For the text-containing cell, return its midpoint in [x, y] coordinate format. 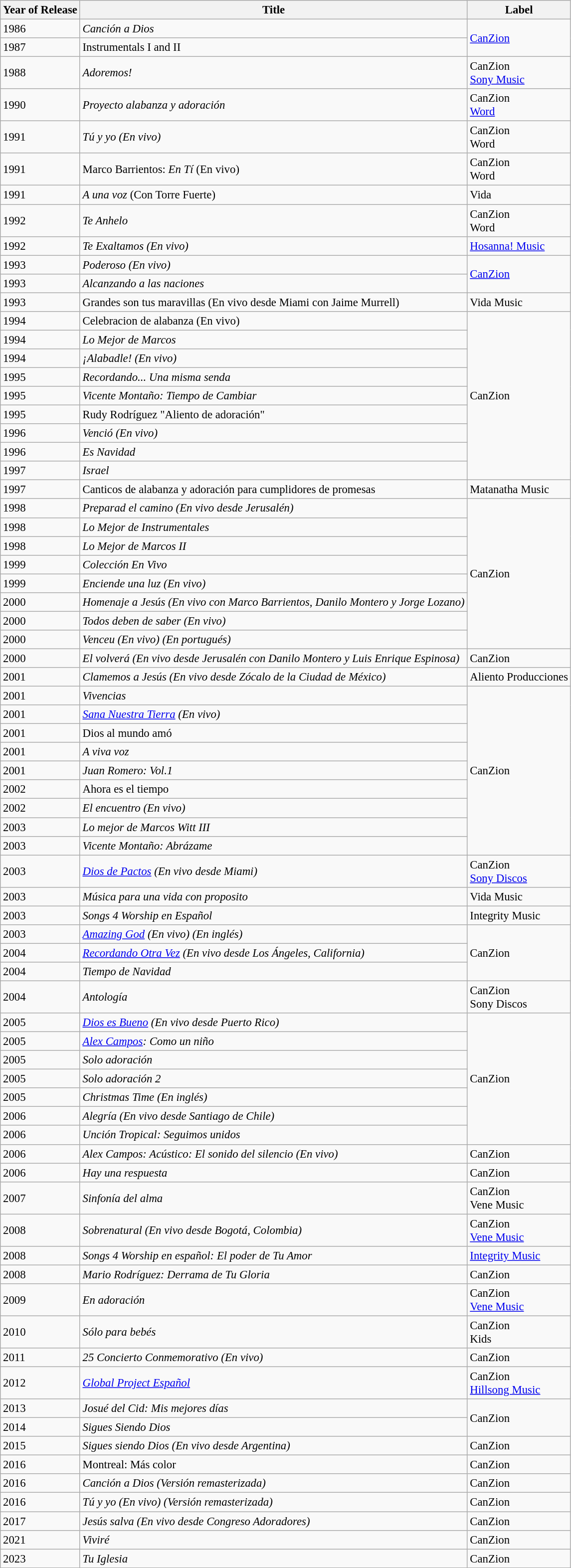
Ahora es el tiempo [273, 789]
Songs 4 Worship en español: El poder de Tu Amor [273, 1256]
A una voz (Con Torre Fuerte) [273, 195]
2013 [40, 1408]
2012 [40, 1383]
Es Navidad [273, 452]
Adoremos! [273, 73]
Antología [273, 997]
1990 [40, 105]
Celebracion de alabanza (En vivo) [273, 321]
Label [519, 10]
2011 [40, 1358]
Proyecto alabanza y adoración [273, 105]
Solo adoración 2 [273, 1079]
Mario Rodríguez: Derrama de Tu Gloria [273, 1274]
2023 [40, 1559]
Sólo para bebés [273, 1332]
1988 [40, 73]
Songs 4 Worship en Español [273, 915]
Sigues siendo Dios (En vivo desde Argentina) [273, 1446]
Clamemos a Jesús (En vivo desde Zócalo de la Ciudad de México) [273, 677]
Vida [519, 195]
Sana Nuestra Tierra (En vivo) [273, 714]
¡Alabadle! (En vivo) [273, 358]
Poderoso (En vivo) [273, 265]
Christmas Time (En inglés) [273, 1097]
Alex Campos: Acústico: El sonido del silencio (En vivo) [273, 1154]
CanZion Kids [519, 1332]
Instrumentals I and II [273, 47]
Homenaje a Jesús (En vivo con Marco Barrientos, Danilo Montero y Jorge Lozano) [273, 602]
Dios al mundo amó [273, 733]
Alegría (En vivo desde Santiago de Chile) [273, 1116]
Dios es Bueno (En vivo desde Puerto Rico) [273, 1023]
Hay una respuesta [273, 1173]
Tu Iglesia [273, 1559]
Amazing God (En vivo) (En inglés) [273, 934]
Lo mejor de Marcos Witt III [273, 827]
Colección En Vivo [273, 564]
Juan Romero: Vol.1 [273, 771]
Tú y yo (En vivo) [273, 138]
Venció (En vivo) [273, 433]
Sigues Siendo Dios [273, 1427]
Rudy Rodríguez "Aliento de adoración" [273, 415]
Venceu (En vivo) (En portugués) [273, 640]
2009 [40, 1300]
Te Exaltamos (En vivo) [273, 246]
2017 [40, 1521]
Josué del Cid: Mis mejores días [273, 1408]
Lo Mejor de Marcos [273, 340]
Tú y yo (En vivo) (Versión remasterizada) [273, 1502]
El volverá (En vivo desde Jerusalén con Danilo Montero y Luis Enrique Espinosa) [273, 658]
Te Anhelo [273, 220]
Preparad el camino (En vivo desde Jerusalén) [273, 509]
Viviré [273, 1540]
Lo Mejor de Marcos II [273, 546]
Montreal: Más color [273, 1465]
CanZionHillsong Music [519, 1383]
Sinfonía del alma [273, 1198]
Sobrenatural (En vivo desde Bogotá, Colombia) [273, 1230]
2007 [40, 1198]
Dios de Pactos (En vivo desde Miami) [273, 871]
Canticos de alabanza y adoración para cumplidores de promesas [273, 490]
2010 [40, 1332]
Vicente Montaño: Tiempo de Cambiar [273, 396]
Canción a Dios (Versión remasterizada) [273, 1483]
Global Project Español [273, 1383]
Matanatha Music [519, 490]
Jesús salva (En vivo desde Congreso Adoradores) [273, 1521]
Year of Release [40, 10]
Enciende una luz (En vivo) [273, 583]
Todos deben de saber (En vivo) [273, 621]
Canción a Dios [273, 29]
1987 [40, 47]
CanZionSony Music [519, 73]
1986 [40, 29]
Marco Barrientos: En Tí (En vivo) [273, 170]
Alex Campos: Como un niño [273, 1042]
Música para una vida con proposito [273, 896]
2021 [40, 1540]
El encuentro (En vivo) [273, 808]
Lo Mejor de Instrumentales [273, 527]
Israel [273, 471]
Hosanna! Music [519, 246]
Vivencias [273, 696]
25 Concierto Conmemorativo (En vivo) [273, 1358]
2014 [40, 1427]
Vicente Montaño: Abrázame [273, 846]
2015 [40, 1446]
Grandes son tus maravillas (En vivo desde Miami con Jaime Murrell) [273, 302]
Recordando... Una misma senda [273, 377]
Unción Tropical: Seguimos unidos [273, 1135]
Recordando Otra Vez (En vivo desde Los Ángeles, California) [273, 953]
Solo adoración [273, 1060]
Alcanzando a las naciones [273, 283]
Title [273, 10]
Tiempo de Navidad [273, 972]
Aliento Producciones [519, 677]
En adoración [273, 1300]
A viva voz [273, 752]
